Detect which cell encompasses the target text, then output its (X, Y) center coordinate. 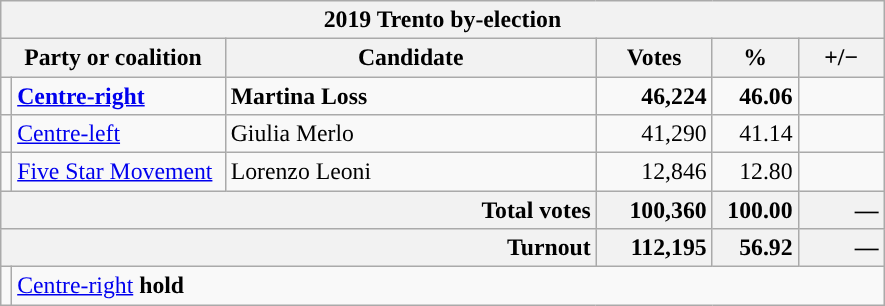
Party or coalition (113, 58)
12,846 (654, 171)
2019 Trento by-election (442, 20)
Five Star Movement (118, 171)
Lorenzo Leoni (410, 171)
Martina Loss (410, 96)
112,195 (654, 247)
Votes (654, 58)
46.06 (755, 96)
Turnout (298, 247)
Centre-left (118, 133)
Total votes (298, 209)
Giulia Merlo (410, 133)
+/− (841, 58)
100.00 (755, 209)
100,360 (654, 209)
41,290 (654, 133)
% (755, 58)
41.14 (755, 133)
46,224 (654, 96)
Centre-right (118, 96)
Candidate (410, 58)
Centre-right hold (448, 285)
56.92 (755, 247)
12.80 (755, 171)
